Identify which cell holds the provided text, then report its [X, Y] central coordinate. 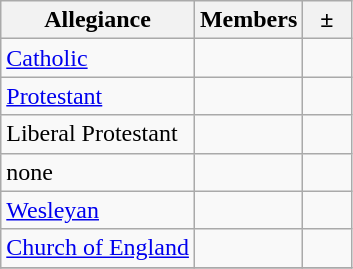
Liberal Protestant [98, 134]
Wesleyan [98, 210]
none [98, 172]
Catholic [98, 58]
Church of England [98, 248]
Members [248, 20]
Protestant [98, 96]
Allegiance [98, 20]
± [327, 20]
